Locate the cell with the specified text and output its [x, y] center coordinate. 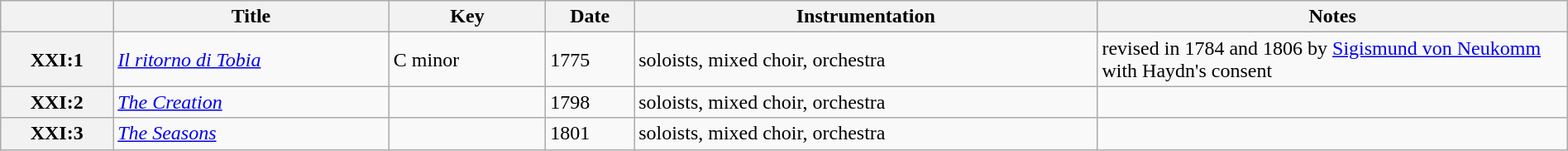
Instrumentation [866, 17]
1775 [590, 60]
Il ritorno di Tobia [251, 60]
XXI:2 [57, 102]
The Creation [251, 102]
Title [251, 17]
C minor [466, 60]
The Seasons [251, 134]
revised in 1784 and 1806 by Sigismund von Neukomm with Haydn's consent [1332, 60]
XXI:3 [57, 134]
Date [590, 17]
XXI:1 [57, 60]
1801 [590, 134]
Notes [1332, 17]
Key [466, 17]
1798 [590, 102]
